Determine the (X, Y) coordinate at the center of the cell enclosing the given text.  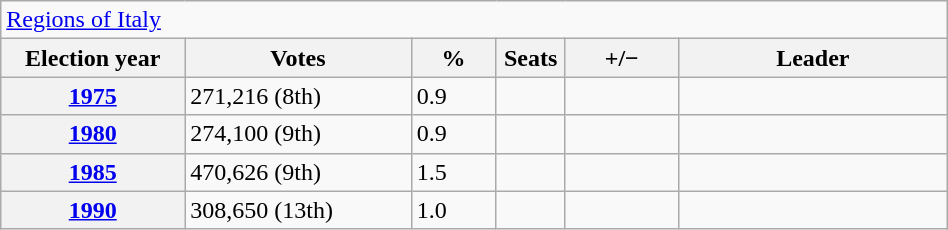
1.5 (454, 172)
470,626 (9th) (298, 172)
Regions of Italy (474, 20)
274,100 (9th) (298, 134)
% (454, 58)
+/− (622, 58)
308,650 (13th) (298, 210)
Votes (298, 58)
1975 (93, 96)
1990 (93, 210)
Election year (93, 58)
271,216 (8th) (298, 96)
1985 (93, 172)
Leader (812, 58)
1.0 (454, 210)
1980 (93, 134)
Seats (530, 58)
